Return (x, y) of the center of cell containing provided text 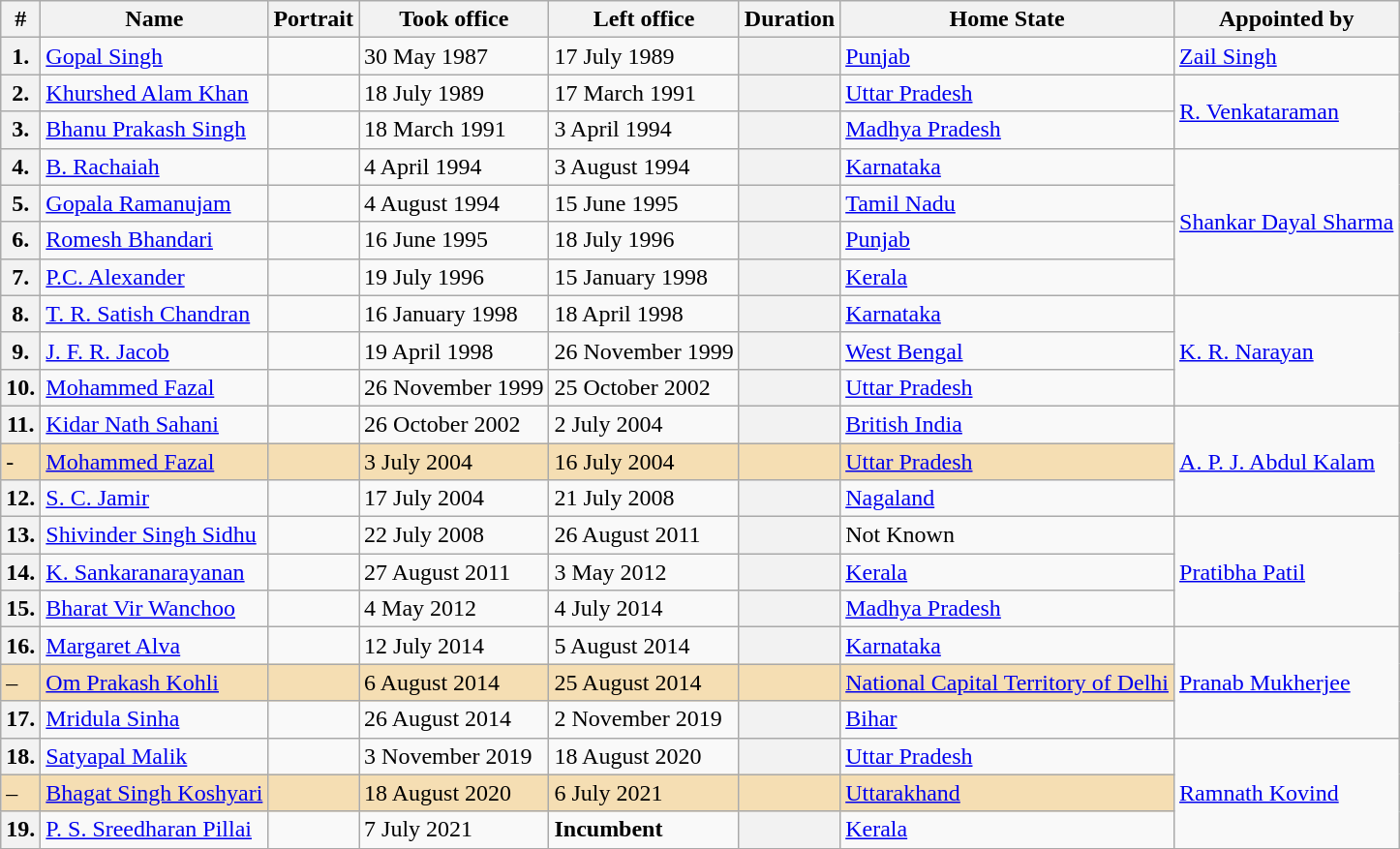
15. (21, 609)
12 July 2014 (454, 646)
S. C. Jamir (155, 499)
Romesh Bhandari (155, 240)
18 July 1996 (644, 240)
25 October 2002 (644, 387)
Portrait (314, 19)
3 May 2012 (644, 572)
Tamil Nadu (1007, 203)
13. (21, 535)
B. Rachaiah (155, 167)
Pratibha Patil (1287, 572)
Shivinder Singh Sidhu (155, 535)
15 January 1998 (644, 277)
R. Venkataraman (1287, 111)
3 July 2004 (454, 462)
Bharat Vir Wanchoo (155, 609)
3. (21, 130)
6 August 2014 (454, 682)
4 August 1994 (454, 203)
15 June 1995 (644, 203)
18. (21, 756)
6 July 2021 (644, 793)
National Capital Territory of Delhi (1007, 682)
3 August 1994 (644, 167)
K. R. Narayan (1287, 350)
Home State (1007, 19)
Appointed by (1287, 19)
27 August 2011 (454, 572)
Khurshed Alam Khan (155, 93)
2 November 2019 (644, 719)
25 August 2014 (644, 682)
17 July 1989 (644, 56)
16 June 1995 (454, 240)
4 July 2014 (644, 609)
P.C. Alexander (155, 277)
Margaret Alva (155, 646)
4. (21, 167)
9. (21, 350)
18 April 1998 (644, 314)
Pranab Mukherjee (1287, 682)
3 April 1994 (644, 130)
2 July 2004 (644, 424)
26 August 2011 (644, 535)
19 April 1998 (454, 350)
Om Prakash Kohli (155, 682)
14. (21, 572)
22 July 2008 (454, 535)
Zail Singh (1287, 56)
26 October 2002 (454, 424)
P. S. Sreedharan Pillai (155, 830)
Shankar Dayal Sharma (1287, 222)
30 May 1987 (454, 56)
# (21, 19)
Gopala Ramanujam (155, 203)
7 July 2021 (454, 830)
Gopal Singh (155, 56)
British India (1007, 424)
West Bengal (1007, 350)
19. (21, 830)
Bhanu Prakash Singh (155, 130)
5 August 2014 (644, 646)
26 August 2014 (454, 719)
7. (21, 277)
T. R. Satish Chandran (155, 314)
11. (21, 424)
18 July 1989 (454, 93)
16. (21, 646)
6. (21, 240)
Name (155, 19)
3 November 2019 (454, 756)
Uttarakhand (1007, 793)
21 July 2008 (644, 499)
K. Sankaranarayanan (155, 572)
Bihar (1007, 719)
8. (21, 314)
J. F. R. Jacob (155, 350)
Mridula Sinha (155, 719)
Nagaland (1007, 499)
4 May 2012 (454, 609)
19 July 1996 (454, 277)
16 January 1998 (454, 314)
Duration (789, 19)
Incumbent (644, 830)
Left office (644, 19)
18 March 1991 (454, 130)
17 March 1991 (644, 93)
Ramnath Kovind (1287, 793)
1. (21, 56)
Satyapal Malik (155, 756)
17 July 2004 (454, 499)
Kidar Nath Sahani (155, 424)
10. (21, 387)
Bhagat Singh Koshyari (155, 793)
17. (21, 719)
16 July 2004 (644, 462)
- (21, 462)
Took office (454, 19)
12. (21, 499)
4 April 1994 (454, 167)
Not Known (1007, 535)
5. (21, 203)
A. P. J. Abdul Kalam (1287, 461)
2. (21, 93)
